Provide the [X, Y] coordinate of the cell's center where the given text is located.  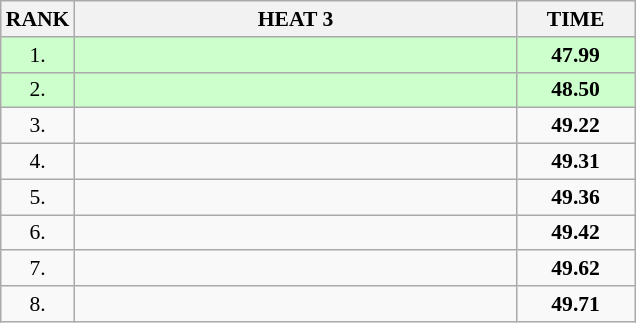
48.50 [576, 90]
1. [38, 55]
6. [38, 233]
3. [38, 126]
49.71 [576, 304]
49.42 [576, 233]
5. [38, 197]
49.22 [576, 126]
49.31 [576, 162]
4. [38, 162]
49.62 [576, 269]
47.99 [576, 55]
7. [38, 269]
HEAT 3 [295, 19]
2. [38, 90]
RANK [38, 19]
TIME [576, 19]
8. [38, 304]
49.36 [576, 197]
